Return (X, Y) of the center of cell containing provided text 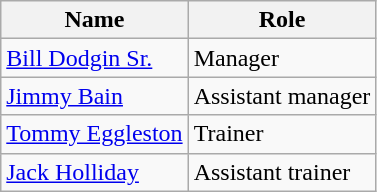
Assistant trainer (282, 172)
Jack Holliday (94, 172)
Trainer (282, 134)
Manager (282, 58)
Name (94, 20)
Tommy Eggleston (94, 134)
Role (282, 20)
Jimmy Bain (94, 96)
Assistant manager (282, 96)
Bill Dodgin Sr. (94, 58)
